For the text-containing cell, return its midpoint in [X, Y] coordinate format. 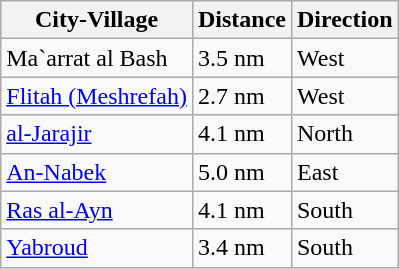
al-Jarajir [97, 134]
3.4 nm [242, 248]
Yabroud [97, 248]
Ras al-Ayn [97, 210]
East [344, 172]
2.7 nm [242, 96]
Distance [242, 20]
Ma`arrat al Bash [97, 58]
5.0 nm [242, 172]
An-Nabek [97, 172]
Flitah (Meshrefah) [97, 96]
3.5 nm [242, 58]
North [344, 134]
City-Village [97, 20]
Direction [344, 20]
